Output the (X, Y) coordinate of the center of the cell containing the given text.  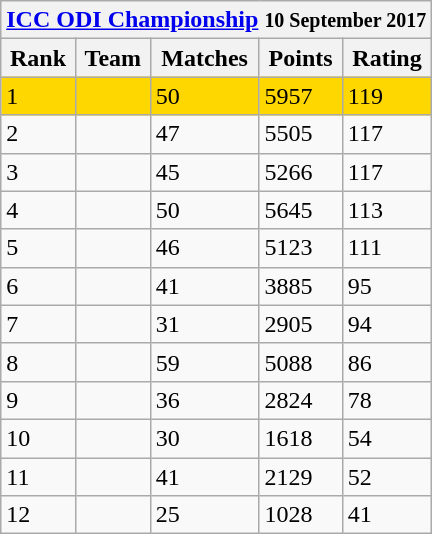
5505 (300, 134)
9 (38, 400)
86 (386, 362)
Rank (38, 58)
Matches (204, 58)
119 (386, 96)
Rating (386, 58)
ICC ODI Championship 10 September 2017 (216, 20)
3 (38, 172)
1 (38, 96)
8 (38, 362)
11 (38, 477)
1028 (300, 515)
5645 (300, 210)
2 (38, 134)
5123 (300, 248)
5266 (300, 172)
30 (204, 438)
5088 (300, 362)
2824 (300, 400)
5 (38, 248)
25 (204, 515)
3885 (300, 286)
54 (386, 438)
12 (38, 515)
31 (204, 324)
95 (386, 286)
47 (204, 134)
7 (38, 324)
2129 (300, 477)
111 (386, 248)
5957 (300, 96)
Points (300, 58)
113 (386, 210)
52 (386, 477)
94 (386, 324)
46 (204, 248)
36 (204, 400)
78 (386, 400)
4 (38, 210)
1618 (300, 438)
59 (204, 362)
6 (38, 286)
Team (112, 58)
2905 (300, 324)
10 (38, 438)
45 (204, 172)
